From the cell containing the given text, extract its center point as [X, Y] coordinate. 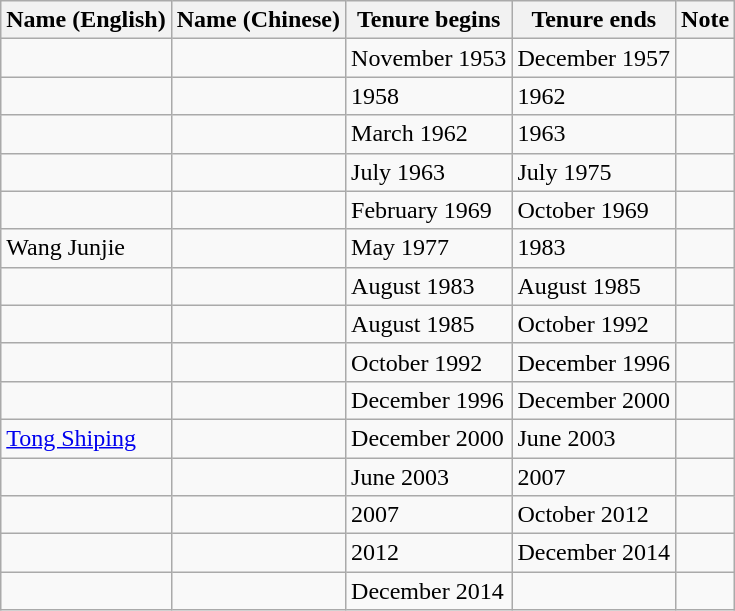
Tong Shiping [86, 438]
1983 [594, 248]
February 1969 [429, 210]
2012 [429, 553]
August 1983 [429, 286]
May 1977 [429, 248]
October 2012 [594, 515]
Tenure begins [429, 20]
1958 [429, 96]
Name (English) [86, 20]
1963 [594, 134]
Tenure ends [594, 20]
Name (Chinese) [258, 20]
October 1969 [594, 210]
Note [706, 20]
November 1953 [429, 58]
July 1975 [594, 172]
1962 [594, 96]
December 1957 [594, 58]
March 1962 [429, 134]
July 1963 [429, 172]
Wang Junjie [86, 248]
